Determine the (x, y) coordinate at the center of the cell enclosing the given text.  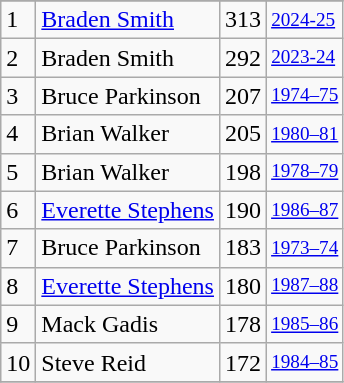
1987–88 (305, 286)
8 (18, 286)
172 (242, 362)
1984–85 (305, 362)
205 (242, 134)
1985–86 (305, 324)
2 (18, 58)
7 (18, 248)
2024-25 (305, 20)
1 (18, 20)
10 (18, 362)
178 (242, 324)
Mack Gadis (128, 324)
198 (242, 172)
1986–87 (305, 210)
6 (18, 210)
207 (242, 96)
190 (242, 210)
1978–79 (305, 172)
1973–74 (305, 248)
4 (18, 134)
3 (18, 96)
180 (242, 286)
5 (18, 172)
313 (242, 20)
292 (242, 58)
9 (18, 324)
1980–81 (305, 134)
1974–75 (305, 96)
2023-24 (305, 58)
Steve Reid (128, 362)
183 (242, 248)
